Search for the cell housing the specified text and yield its [x, y] center coordinate. 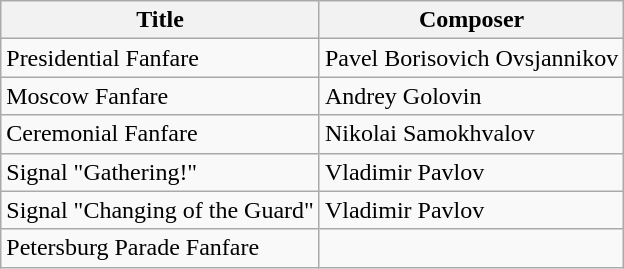
Signal "Changing of the Guard" [160, 210]
Pavel Borisovich Ovsjannikov [471, 58]
Ceremonial Fanfare [160, 134]
Moscow Fanfare [160, 96]
Petersburg Parade Fanfare [160, 248]
Nikolai Samokhvalov [471, 134]
Presidential Fanfare [160, 58]
Andrey Golovin [471, 96]
Composer [471, 20]
Signal "Gathering!" [160, 172]
Title [160, 20]
